Locate the cell with the specified text and output its [x, y] center coordinate. 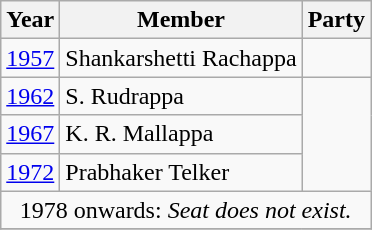
1962 [30, 96]
K. R. Mallappa [181, 134]
S. Rudrappa [181, 96]
1967 [30, 134]
Year [30, 20]
Party [336, 20]
1978 onwards: Seat does not exist. [186, 210]
Prabhaker Telker [181, 172]
1957 [30, 58]
Shankarshetti Rachappa [181, 58]
1972 [30, 172]
Member [181, 20]
